From the cell containing the given text, extract its center point as [X, Y] coordinate. 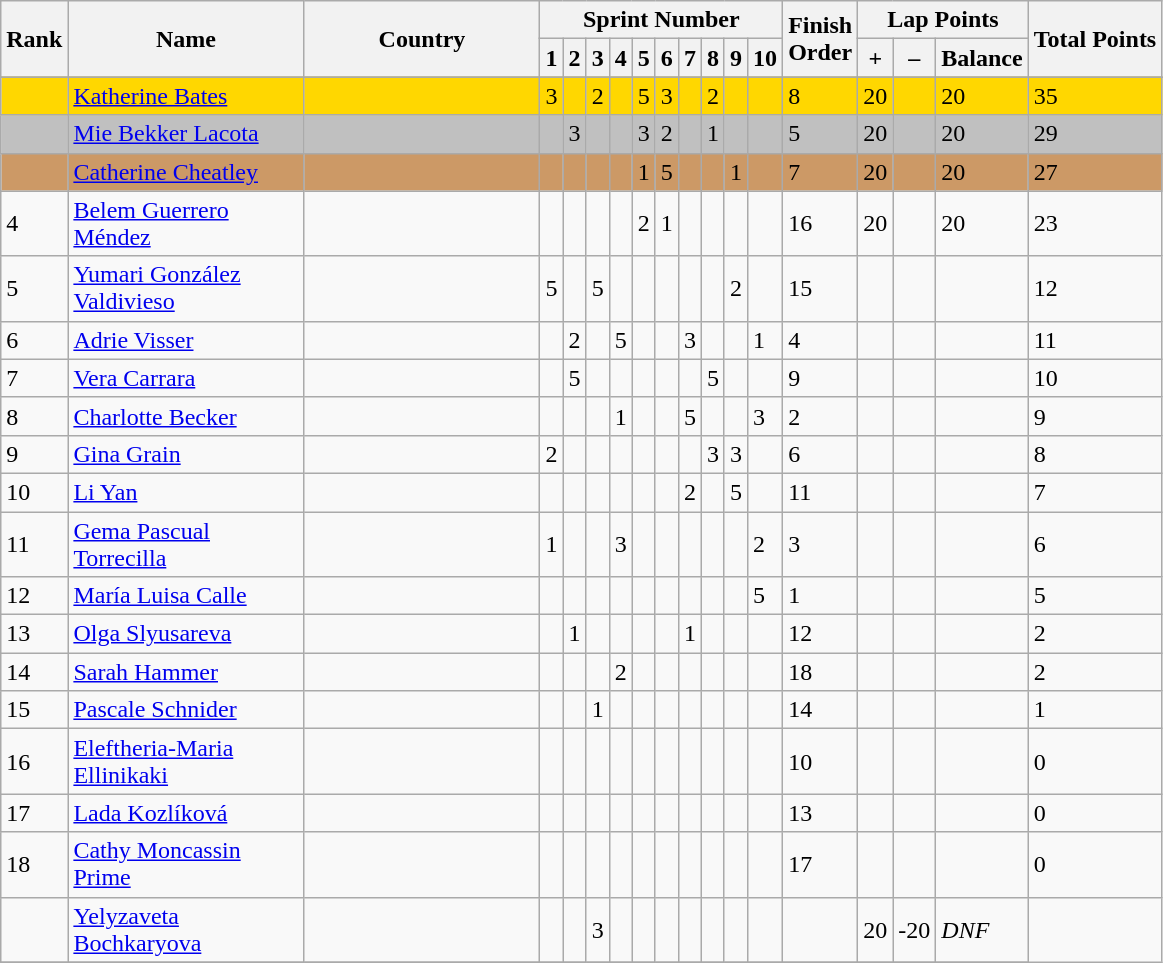
+ [876, 58]
29 [1095, 134]
Belem Guerrero Méndez [186, 224]
Catherine Cheatley [186, 172]
– [914, 58]
Gina Grain [186, 454]
DNF [982, 930]
Mie Bekker Lacota [186, 134]
Lada Kozlíková [186, 813]
Katherine Bates [186, 96]
Country [422, 39]
Li Yan [186, 492]
Gema Pascual Torrecilla [186, 544]
-20 [914, 930]
Pascale Schnider [186, 710]
Lap Points [944, 20]
Adrie Visser [186, 340]
Olga Slyusareva [186, 634]
Cathy Moncassin Prime [186, 864]
Sprint Number [662, 20]
Sarah Hammer [186, 672]
Yumari González Valdivieso [186, 288]
Charlotte Becker [186, 416]
Finish Order [820, 39]
Vera Carrara [186, 378]
Name [186, 39]
Eleftheria-Maria Ellinikaki [186, 762]
Balance [982, 58]
Yelyzaveta Bochkaryova [186, 930]
27 [1095, 172]
23 [1095, 224]
María Luisa Calle [186, 596]
Rank [34, 39]
Total Points [1095, 39]
35 [1095, 96]
